Return the [X, Y] coordinate for the center point of the cell that contains the specified text.  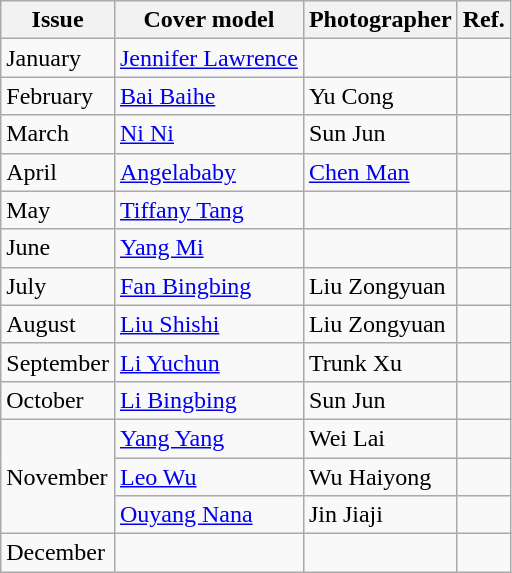
Ouyang Nana [208, 515]
Leo Wu [208, 477]
February [58, 96]
Li Bingbing [208, 400]
June [58, 248]
Yu Cong [380, 96]
Ref. [484, 20]
Li Yuchun [208, 362]
Jennifer Lawrence [208, 58]
May [58, 210]
Wu Haiyong [380, 477]
Photographer [380, 20]
September [58, 362]
Wei Lai [380, 438]
Yang Yang [208, 438]
Fan Bingbing [208, 286]
Trunk Xu [380, 362]
October [58, 400]
Angelababy [208, 172]
Tiffany Tang [208, 210]
Issue [58, 20]
April [58, 172]
Liu Shishi [208, 324]
July [58, 286]
January [58, 58]
Ni Ni [208, 134]
August [58, 324]
November [58, 476]
Bai Baihe [208, 96]
December [58, 553]
Yang Mi [208, 248]
Cover model [208, 20]
March [58, 134]
Chen Man [380, 172]
Jin Jiaji [380, 515]
